Detect which cell encompasses the target text, then output its (x, y) center coordinate. 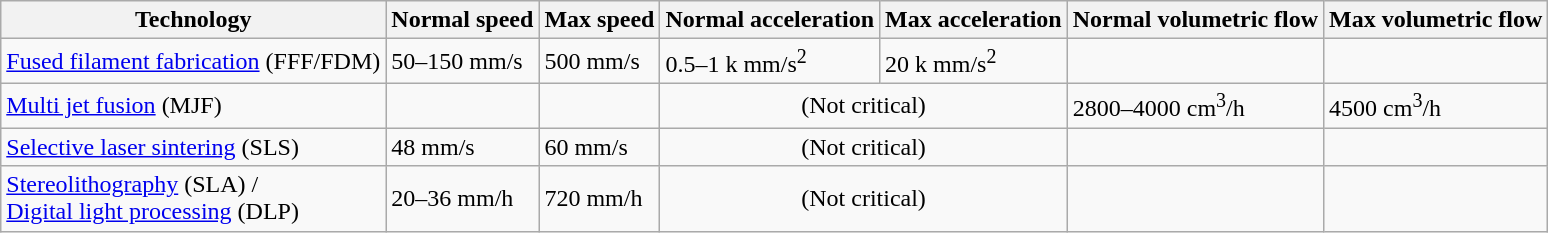
Fused filament fabrication (FFF/FDM) (194, 62)
48 mm/s (462, 147)
2800–4000 cm3/h (1195, 106)
Technology (194, 20)
Max volumetric flow (1436, 20)
Normal speed (462, 20)
Normal acceleration (770, 20)
50–150 mm/s (462, 62)
20–36 mm/h (462, 198)
60 mm/s (600, 147)
0.5–1 k mm/s2 (770, 62)
20 k mm/s2 (974, 62)
4500 cm3/h (1436, 106)
Selective laser sintering (SLS) (194, 147)
Multi jet fusion (MJF) (194, 106)
Normal volumetric flow (1195, 20)
Max acceleration (974, 20)
Stereolithography (SLA) / Digital light processing (DLP) (194, 198)
720 mm/h (600, 198)
Max speed (600, 20)
500 mm/s (600, 62)
